Scan for the cell matching the given text and deliver its [x, y] coordinate at center. 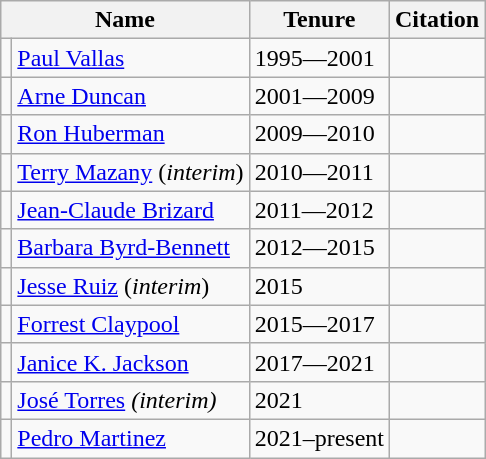
Arne Duncan [130, 96]
2001—2009 [319, 96]
2012—2015 [319, 248]
2021–present [319, 438]
Jesse Ruiz (interim) [130, 286]
Pedro Martinez [130, 438]
2015—2017 [319, 324]
Tenure [319, 20]
Name [125, 20]
2009—2010 [319, 134]
2017—2021 [319, 362]
Forrest Claypool [130, 324]
Paul Vallas [130, 58]
1995—2001 [319, 58]
2021 [319, 400]
2010—2011 [319, 172]
Citation [436, 20]
Terry Mazany (interim) [130, 172]
2011—2012 [319, 210]
Jean-Claude Brizard [130, 210]
2015 [319, 286]
Janice K. Jackson [130, 362]
Ron Huberman [130, 134]
Barbara Byrd-Bennett [130, 248]
José Torres (interim) [130, 400]
